Output the [X, Y] coordinate of the center of the cell containing the given text.  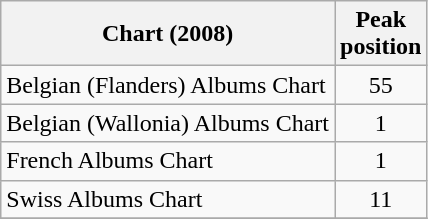
55 [380, 85]
Belgian (Wallonia) Albums Chart [168, 123]
11 [380, 199]
Belgian (Flanders) Albums Chart [168, 85]
Chart (2008) [168, 34]
Peakposition [380, 34]
Swiss Albums Chart [168, 199]
French Albums Chart [168, 161]
